Search for the cell housing the specified text and yield its [X, Y] center coordinate. 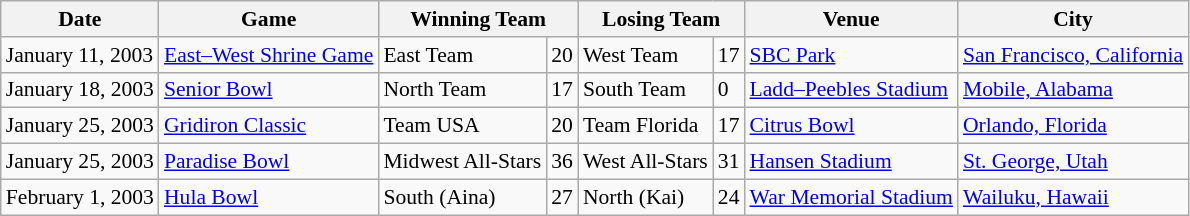
27 [562, 197]
0 [729, 90]
Ladd–Peebles Stadium [852, 90]
North (Kai) [646, 197]
San Francisco, California [1073, 55]
Losing Team [662, 19]
Hansen Stadium [852, 162]
31 [729, 162]
City [1073, 19]
Gridiron Classic [268, 126]
War Memorial Stadium [852, 197]
36 [562, 162]
January 11, 2003 [80, 55]
Team Florida [646, 126]
Midwest All-Stars [462, 162]
North Team [462, 90]
South (Aina) [462, 197]
South Team [646, 90]
St. George, Utah [1073, 162]
West Team [646, 55]
Team USA [462, 126]
Orlando, Florida [1073, 126]
Wailuku, Hawaii [1073, 197]
East Team [462, 55]
February 1, 2003 [80, 197]
Game [268, 19]
SBC Park [852, 55]
24 [729, 197]
Mobile, Alabama [1073, 90]
Citrus Bowl [852, 126]
January 18, 2003 [80, 90]
West All-Stars [646, 162]
Date [80, 19]
East–West Shrine Game [268, 55]
Paradise Bowl [268, 162]
Winning Team [478, 19]
Hula Bowl [268, 197]
Venue [852, 19]
Senior Bowl [268, 90]
